Pinpoint the cell where the given text exists, returning its [X, Y] midpoint coordinate. 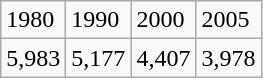
1990 [98, 20]
3,978 [228, 58]
5,983 [34, 58]
4,407 [164, 58]
1980 [34, 20]
5,177 [98, 58]
2005 [228, 20]
2000 [164, 20]
